Detect which cell encompasses the target text, then output its (X, Y) center coordinate. 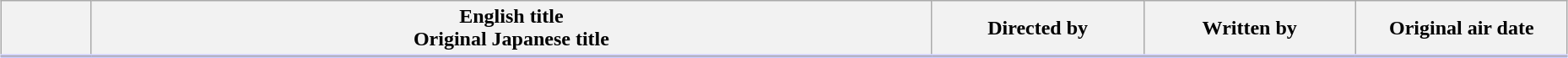
English title Original Japanese title (511, 29)
Original air date (1462, 29)
Written by (1249, 29)
Directed by (1038, 29)
